Capture the cell that displays the provided text and extract its [x, y] central coordinate. 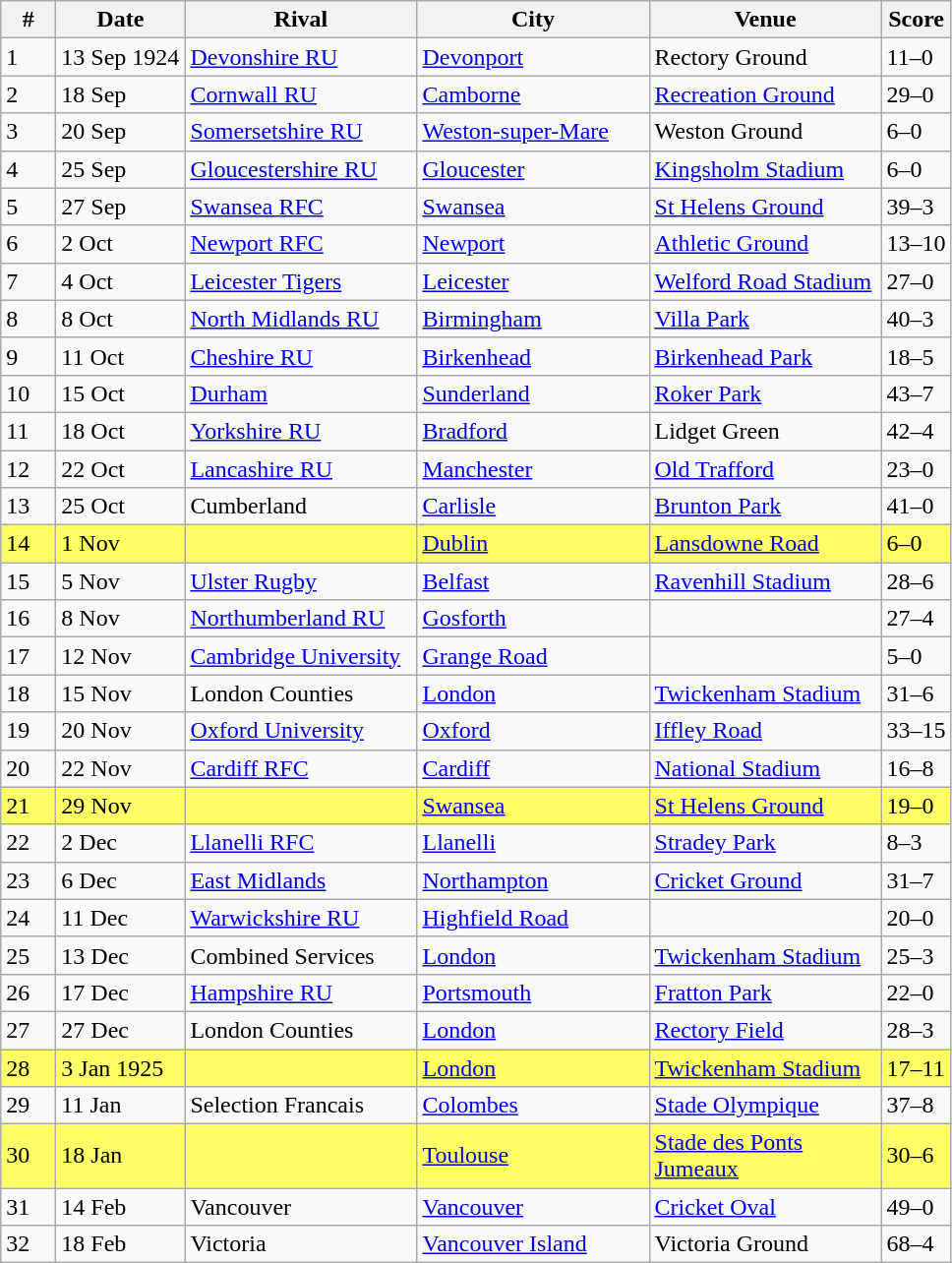
16–8 [917, 768]
Toulouse [533, 1157]
15 Nov [120, 693]
20 Nov [120, 731]
City [533, 20]
Selection Francais [301, 1106]
Yorkshire RU [301, 431]
12 Nov [120, 656]
20–0 [917, 918]
17 [29, 656]
25–3 [917, 955]
North Midlands RU [301, 319]
Weston Ground [765, 132]
Llanelli [533, 843]
18 Feb [120, 1244]
Birkenhead [533, 356]
Gloucestershire RU [301, 169]
Vancouver Island [533, 1244]
Belfast [533, 581]
22 Nov [120, 768]
42–4 [917, 431]
Roker Park [765, 393]
Sunderland [533, 393]
Cricket Ground [765, 880]
Leicester Tigers [301, 281]
20 Sep [120, 132]
Ravenhill Stadium [765, 581]
29 Nov [120, 806]
12 [29, 469]
17–11 [917, 1067]
30–6 [917, 1157]
Llanelli RFC [301, 843]
19–0 [917, 806]
Brunton Park [765, 507]
28–6 [917, 581]
32 [29, 1244]
5–0 [917, 656]
Leicester [533, 281]
Cumberland [301, 507]
14 Feb [120, 1207]
Lansdowne Road [765, 544]
31–7 [917, 880]
31–6 [917, 693]
Colombes [533, 1106]
23 [29, 880]
15 Oct [120, 393]
39–3 [917, 207]
22–0 [917, 992]
Fratton Park [765, 992]
27–0 [917, 281]
25 Oct [120, 507]
15 [29, 581]
Stradey Park [765, 843]
Weston-super-Mare [533, 132]
2 Oct [120, 244]
13 Dec [120, 955]
9 [29, 356]
11 [29, 431]
Kingsholm Stadium [765, 169]
40–3 [917, 319]
Somersetshire RU [301, 132]
Old Trafford [765, 469]
49–0 [917, 1207]
Cricket Oval [765, 1207]
Birmingham [533, 319]
Grange Road [533, 656]
14 [29, 544]
21 [29, 806]
8 Oct [120, 319]
4 Oct [120, 281]
Durham [301, 393]
5 Nov [120, 581]
Cardiff [533, 768]
Warwickshire RU [301, 918]
8 [29, 319]
20 [29, 768]
Northumberland RU [301, 619]
Rectory Field [765, 1030]
8 Nov [120, 619]
Portsmouth [533, 992]
Devonport [533, 57]
18 [29, 693]
68–4 [917, 1244]
Lancashire RU [301, 469]
19 [29, 731]
3 Jan 1925 [120, 1067]
22 Oct [120, 469]
31 [29, 1207]
Gosforth [533, 619]
Dublin [533, 544]
10 [29, 393]
4 [29, 169]
27 Dec [120, 1030]
26 [29, 992]
6 [29, 244]
5 [29, 207]
2 [29, 94]
Swansea RFC [301, 207]
Welford Road Stadium [765, 281]
23–0 [917, 469]
28–3 [917, 1030]
11 Dec [120, 918]
37–8 [917, 1106]
Stade des Ponts Jumeaux [765, 1157]
Oxford [533, 731]
28 [29, 1067]
Rival [301, 20]
29 [29, 1106]
Date [120, 20]
Newport [533, 244]
Bradford [533, 431]
Cambridge University [301, 656]
# [29, 20]
Hampshire RU [301, 992]
Rectory Ground [765, 57]
18–5 [917, 356]
Cornwall RU [301, 94]
Recreation Ground [765, 94]
Stade Olympique [765, 1106]
Carlisle [533, 507]
Northampton [533, 880]
Ulster Rugby [301, 581]
Lidget Green [765, 431]
1 [29, 57]
24 [29, 918]
18 Oct [120, 431]
Oxford University [301, 731]
3 [29, 132]
Cheshire RU [301, 356]
National Stadium [765, 768]
Victoria Ground [765, 1244]
Victoria [301, 1244]
6 Dec [120, 880]
41–0 [917, 507]
30 [29, 1157]
27–4 [917, 619]
18 Sep [120, 94]
25 Sep [120, 169]
29–0 [917, 94]
17 Dec [120, 992]
Gloucester [533, 169]
11 Jan [120, 1106]
Newport RFC [301, 244]
Iffley Road [765, 731]
Camborne [533, 94]
25 [29, 955]
Cardiff RFC [301, 768]
Manchester [533, 469]
11 Oct [120, 356]
Venue [765, 20]
33–15 [917, 731]
2 Dec [120, 843]
27 Sep [120, 207]
Combined Services [301, 955]
43–7 [917, 393]
East Midlands [301, 880]
Highfield Road [533, 918]
13 Sep 1924 [120, 57]
11–0 [917, 57]
Score [917, 20]
Villa Park [765, 319]
13–10 [917, 244]
13 [29, 507]
Devonshire RU [301, 57]
22 [29, 843]
16 [29, 619]
27 [29, 1030]
8–3 [917, 843]
Birkenhead Park [765, 356]
1 Nov [120, 544]
18 Jan [120, 1157]
7 [29, 281]
Athletic Ground [765, 244]
